Determine the [x, y] coordinate at the center of the cell enclosing the given text.  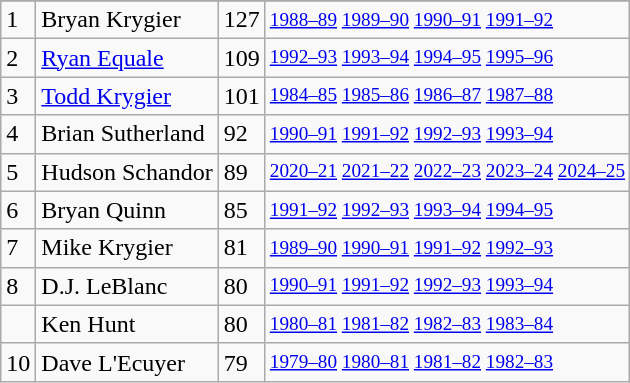
89 [242, 172]
D.J. LeBlanc [127, 286]
81 [242, 248]
Bryan Krygier [127, 20]
109 [242, 58]
1979–80 1980–81 1981–82 1982–83 [447, 362]
Brian Sutherland [127, 134]
5 [18, 172]
1988–89 1989–90 1990–91 1991–92 [447, 20]
1984–85 1985–86 1986–87 1987–88 [447, 96]
7 [18, 248]
2020–21 2021–22 2022–23 2023–24 2024–25 [447, 172]
Bryan Quinn [127, 210]
3 [18, 96]
79 [242, 362]
4 [18, 134]
1991–92 1992–93 1993–94 1994–95 [447, 210]
Todd Krygier [127, 96]
85 [242, 210]
Dave L'Ecuyer [127, 362]
1 [18, 20]
Ryan Equale [127, 58]
2 [18, 58]
10 [18, 362]
127 [242, 20]
1992–93 1993–94 1994–95 1995–96 [447, 58]
Hudson Schandor [127, 172]
8 [18, 286]
1980–81 1981–82 1982–83 1983–84 [447, 324]
Mike Krygier [127, 248]
92 [242, 134]
6 [18, 210]
101 [242, 96]
Ken Hunt [127, 324]
1989–90 1990–91 1991–92 1992–93 [447, 248]
